Detect which cell encompasses the target text, then output its (X, Y) center coordinate. 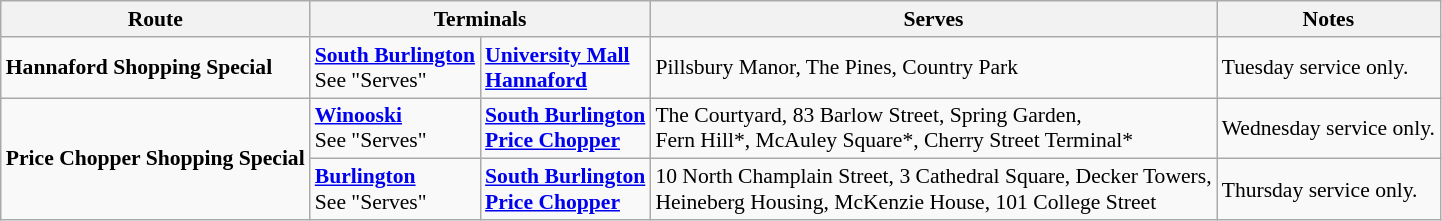
South Burlington See "Serves" (395, 68)
Route (156, 19)
The Courtyard, 83 Barlow Street, Spring Garden,Fern Hill*, McAuley Square*, Cherry Street Terminal* (933, 128)
Serves (933, 19)
Tuesday service only. (1328, 68)
Notes (1328, 19)
University MallHannaford (565, 68)
Thursday service only. (1328, 190)
Pillsbury Manor, The Pines, Country Park (933, 68)
Terminals (480, 19)
Winooski See "Serves" (395, 128)
Hannaford Shopping Special (156, 68)
10 North Champlain Street, 3 Cathedral Square, Decker Towers,Heineberg Housing, McKenzie House, 101 College Street (933, 190)
Price Chopper Shopping Special (156, 159)
Burlington See "Serves" (395, 190)
Wednesday service only. (1328, 128)
